Output the (x, y) coordinate of the center of the cell containing the given text.  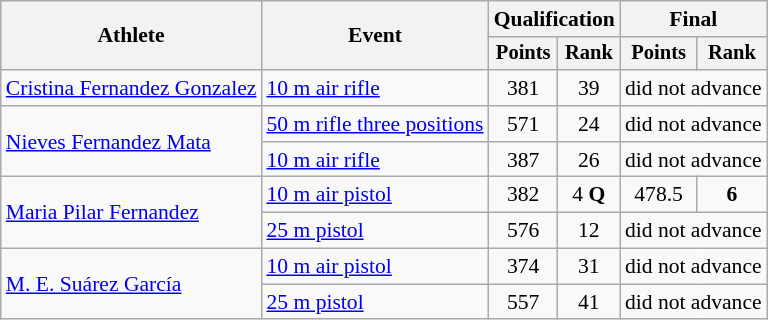
576 (524, 231)
Athlete (132, 36)
381 (524, 88)
557 (524, 302)
374 (524, 267)
50 m rifle three positions (374, 124)
41 (589, 302)
26 (589, 160)
Event (374, 36)
39 (589, 88)
6 (732, 195)
Maria Pilar Fernandez (132, 212)
478.5 (658, 195)
Final (694, 19)
31 (589, 267)
Cristina Fernandez Gonzalez (132, 88)
571 (524, 124)
12 (589, 231)
M. E. Suárez García (132, 284)
4 Q (589, 195)
Nieves Fernandez Mata (132, 142)
382 (524, 195)
Qualification (554, 19)
387 (524, 160)
24 (589, 124)
